Capture the cell that displays the provided text and extract its (X, Y) central coordinate. 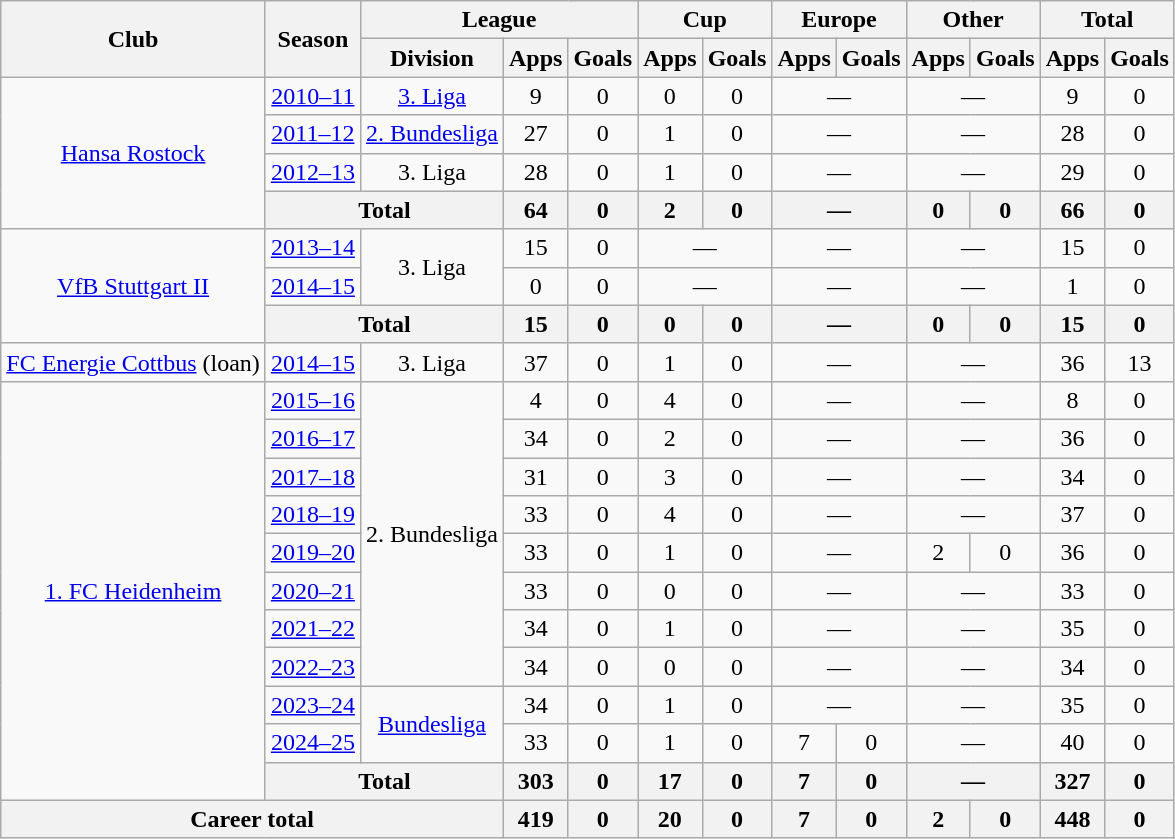
2023–24 (312, 705)
Other (973, 20)
2012–13 (312, 172)
League (498, 20)
2020–21 (312, 591)
31 (535, 477)
2010–11 (312, 96)
Division (432, 58)
VfB Stuttgart II (134, 286)
2019–20 (312, 553)
66 (1072, 210)
2018–19 (312, 515)
2021–22 (312, 629)
2024–25 (312, 743)
Hansa Rostock (134, 153)
13 (1140, 362)
Club (134, 39)
2022–23 (312, 667)
419 (535, 819)
2016–17 (312, 438)
1. FC Heidenheim (134, 590)
2011–12 (312, 134)
FC Energie Cottbus (loan) (134, 362)
Bundesliga (432, 724)
Cup (705, 20)
20 (670, 819)
Career total (252, 819)
27 (535, 134)
17 (670, 781)
Europe (839, 20)
8 (1072, 400)
2013–14 (312, 248)
303 (535, 781)
29 (1072, 172)
448 (1072, 819)
327 (1072, 781)
2015–16 (312, 400)
Season (312, 39)
40 (1072, 743)
64 (535, 210)
2017–18 (312, 477)
3 (670, 477)
